Pinpoint the cell where the given text exists, returning its (x, y) midpoint coordinate. 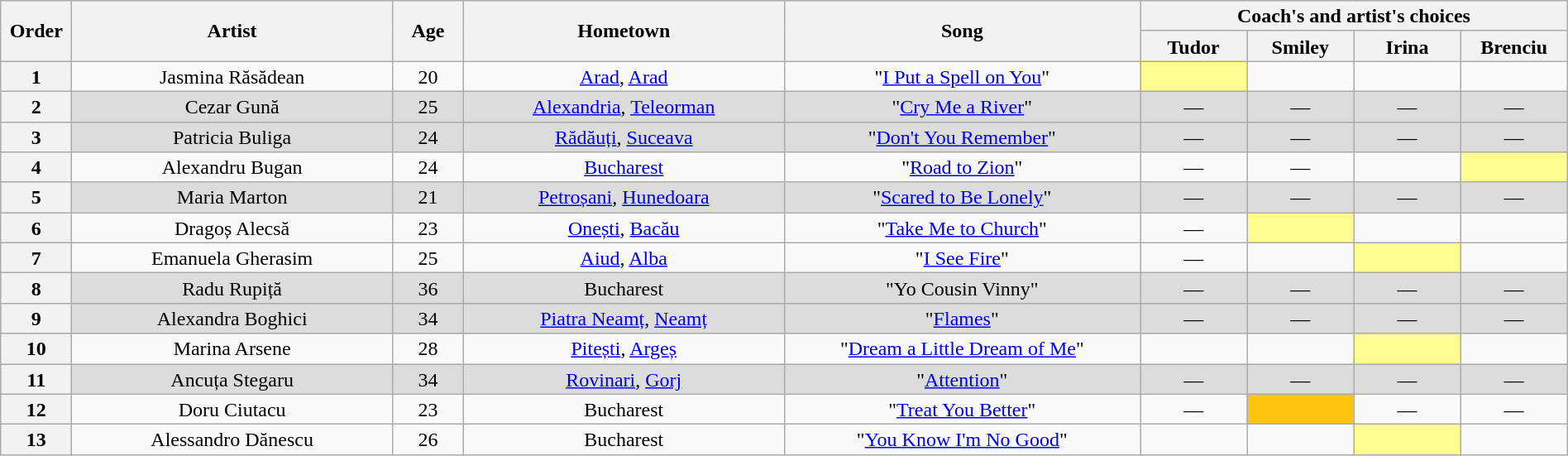
Hometown (624, 31)
"Scared to Be Lonely" (963, 197)
10 (36, 349)
Pitești, Argeș (624, 349)
Jasmina Răsădean (232, 76)
Arad, Arad (624, 76)
Alexandra Boghici (232, 318)
Alexandria, Teleorman (624, 106)
"Road to Zion" (963, 167)
Order (36, 31)
"I See Fire" (963, 258)
12 (36, 409)
Ancuța Stegaru (232, 379)
Onești, Bacău (624, 228)
Piatra Neamț, Neamț (624, 318)
Cezar Gună (232, 106)
Song (963, 31)
3 (36, 137)
20 (428, 76)
"Don't You Remember" (963, 137)
Brenciu (1513, 46)
"Attention" (963, 379)
8 (36, 288)
Rădăuți, Suceava (624, 137)
"Yo Cousin Vinny" (963, 288)
2 (36, 106)
"Take Me to Church" (963, 228)
7 (36, 258)
Age (428, 31)
"Treat You Better" (963, 409)
21 (428, 197)
4 (36, 167)
26 (428, 440)
Alexandru Bugan (232, 167)
Irina (1408, 46)
Tudor (1194, 46)
Emanuela Gherasim (232, 258)
Coach's and artist's choices (1355, 17)
Artist (232, 31)
"Dream a Little Dream of Me" (963, 349)
Smiley (1300, 46)
11 (36, 379)
9 (36, 318)
5 (36, 197)
36 (428, 288)
Marina Arsene (232, 349)
Petroșani, Hunedoara (624, 197)
"You Know I'm No Good" (963, 440)
1 (36, 76)
Rovinari, Gorj (624, 379)
"Cry Me a River" (963, 106)
Aiud, Alba (624, 258)
"Flames" (963, 318)
6 (36, 228)
Alessandro Dănescu (232, 440)
Doru Ciutacu (232, 409)
28 (428, 349)
"I Put a Spell on You" (963, 76)
Dragoș Alecsă (232, 228)
13 (36, 440)
Maria Marton (232, 197)
Radu Rupiță (232, 288)
Patricia Buliga (232, 137)
